Find where the given text appears and provide that cell's center as [X, Y] coordinate. 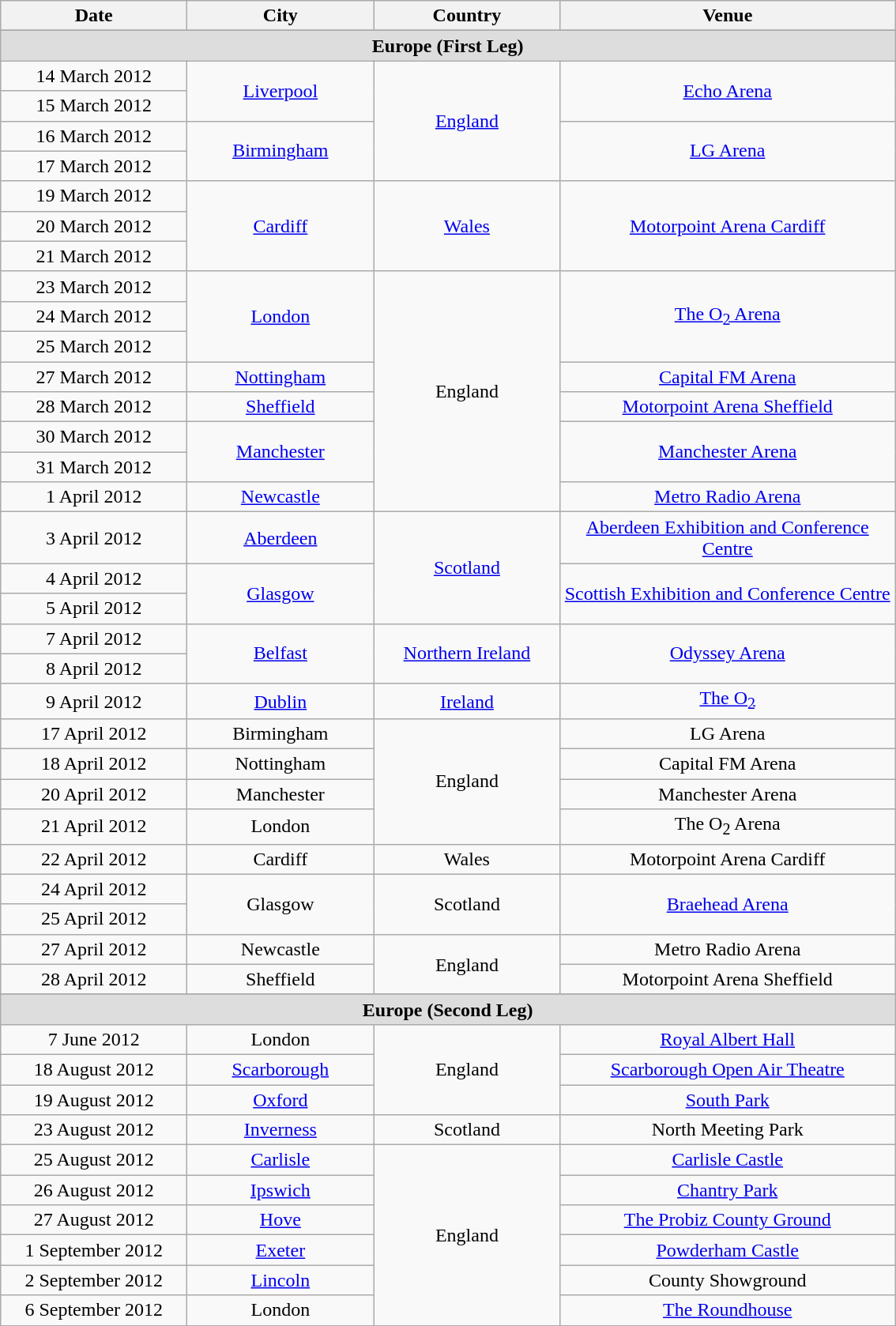
24 March 2012 [94, 316]
Carlisle [280, 1160]
County Showground [728, 1280]
25 March 2012 [94, 346]
22 April 2012 [94, 859]
South Park [728, 1099]
14 March 2012 [94, 76]
21 March 2012 [94, 256]
Odyssey Arena [728, 654]
Liverpool [280, 91]
City [280, 16]
Scarborough Open Air Theatre [728, 1069]
Venue [728, 16]
Inverness [280, 1130]
3 April 2012 [94, 537]
5 April 2012 [94, 608]
23 August 2012 [94, 1130]
The O2 [728, 701]
18 April 2012 [94, 764]
6 September 2012 [94, 1310]
Ireland [467, 701]
30 March 2012 [94, 437]
7 June 2012 [94, 1039]
1 September 2012 [94, 1250]
Northern Ireland [467, 654]
The Probiz County Ground [728, 1220]
Ipswich [280, 1190]
Europe (Second Leg) [448, 1009]
18 August 2012 [94, 1069]
Lincoln [280, 1280]
4 April 2012 [94, 578]
19 August 2012 [94, 1099]
27 March 2012 [94, 377]
Echo Arena [728, 91]
Chantry Park [728, 1190]
26 August 2012 [94, 1190]
1 April 2012 [94, 497]
Aberdeen Exhibition and Conference Centre [728, 537]
17 March 2012 [94, 166]
8 April 2012 [94, 669]
31 March 2012 [94, 467]
Dublin [280, 701]
7 April 2012 [94, 639]
28 March 2012 [94, 407]
15 March 2012 [94, 106]
Oxford [280, 1099]
28 April 2012 [94, 979]
Scottish Exhibition and Conference Centre [728, 593]
Aberdeen [280, 537]
Belfast [280, 654]
2 September 2012 [94, 1280]
20 March 2012 [94, 226]
25 August 2012 [94, 1160]
Date [94, 16]
19 March 2012 [94, 196]
20 April 2012 [94, 794]
North Meeting Park [728, 1130]
The Roundhouse [728, 1310]
9 April 2012 [94, 701]
Carlisle Castle [728, 1160]
16 March 2012 [94, 136]
23 March 2012 [94, 286]
Exeter [280, 1250]
Powderham Castle [728, 1250]
Country [467, 16]
Braehead Arena [728, 904]
24 April 2012 [94, 889]
Europe (First Leg) [448, 46]
27 August 2012 [94, 1220]
17 April 2012 [94, 733]
Hove [280, 1220]
Scarborough [280, 1069]
27 April 2012 [94, 949]
21 April 2012 [94, 827]
Royal Albert Hall [728, 1039]
25 April 2012 [94, 919]
